Provide the [X, Y] coordinate of the cell's center where the given text is located.  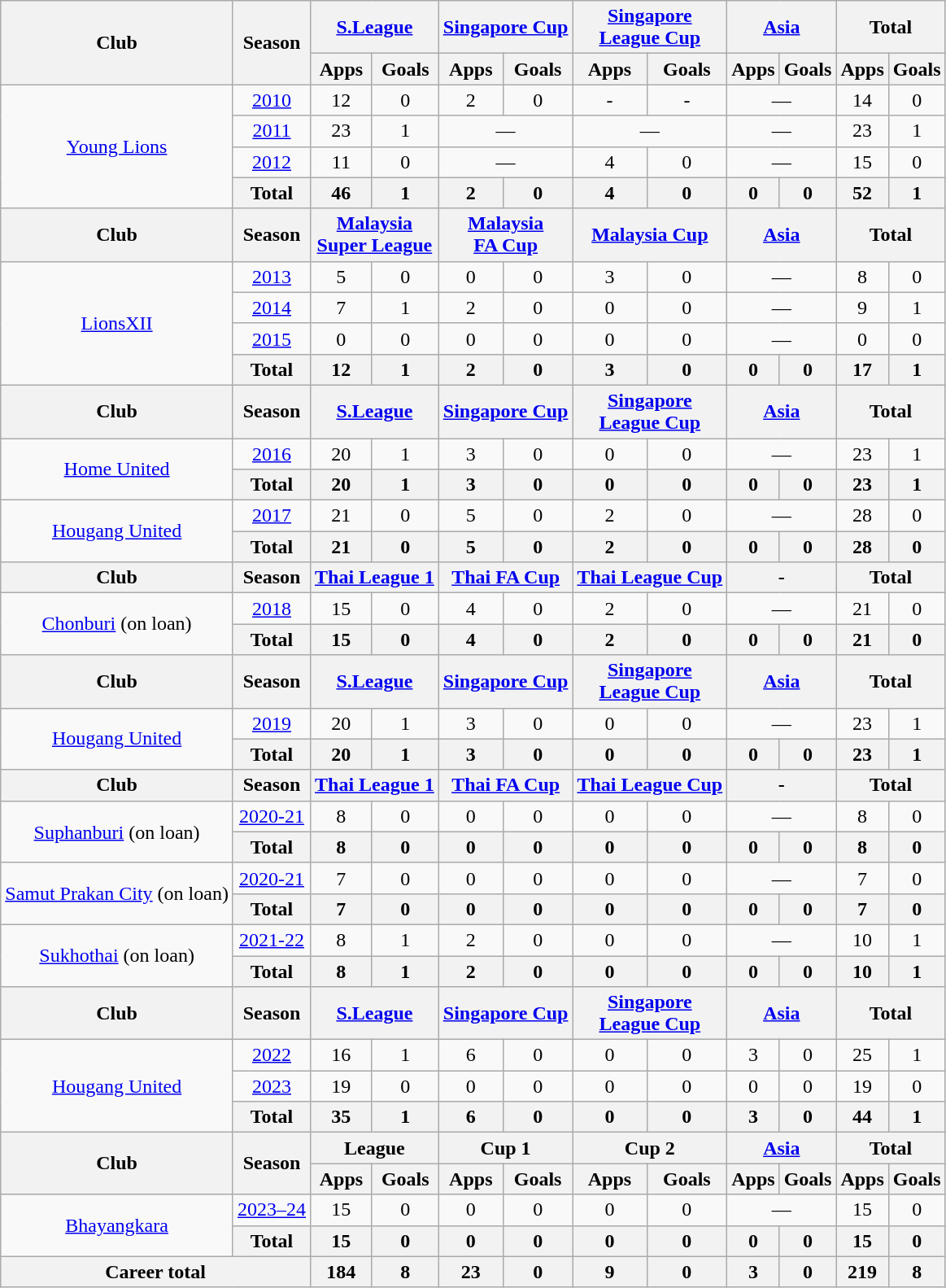
Young Lions [117, 146]
Chonburi (on loan) [117, 624]
35 [342, 1117]
2013 [272, 277]
11 [342, 162]
25 [862, 1055]
Suphanburi (on loan) [117, 832]
Home United [117, 469]
219 [862, 1272]
2016 [272, 453]
2010 [272, 100]
2022 [272, 1055]
Cup 2 [650, 1148]
Career total [156, 1272]
MalaysiaSuper League [375, 234]
14 [862, 100]
17 [862, 369]
44 [862, 1117]
League [375, 1148]
2012 [272, 162]
2023–24 [272, 1210]
Malaysia Cup [650, 234]
184 [342, 1272]
16 [342, 1055]
2015 [272, 338]
2023 [272, 1086]
Sukhothai (on loan) [117, 955]
2014 [272, 308]
52 [862, 193]
Samut Prakan City (on loan) [117, 893]
2011 [272, 131]
Cup 1 [506, 1148]
LionsXII [117, 323]
2017 [272, 516]
MalaysiaFA Cup [506, 234]
2021-22 [272, 940]
Bhayangkara [117, 1225]
2019 [272, 723]
2018 [272, 609]
46 [342, 193]
